Output the [x, y] coordinate of the center of the cell containing the given text.  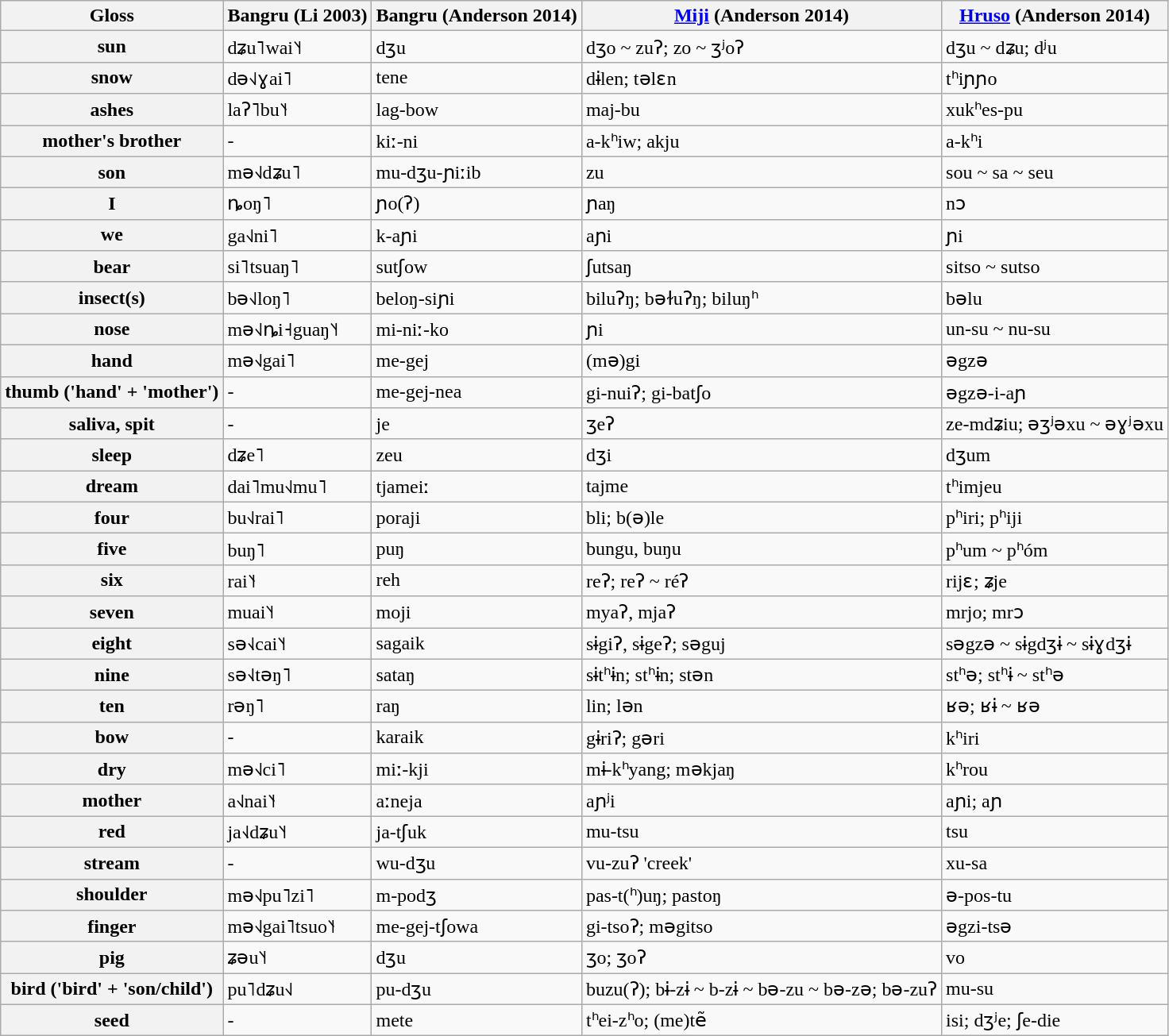
beloŋ-siɲi [476, 298]
bli; b(ə)le [761, 518]
mother [112, 800]
pig [112, 957]
ʑəu˥˧ [297, 957]
ʃutsaŋ [761, 267]
rijɛ; ʑje [1055, 580]
tene [476, 78]
mu-dʒu-ɲiːib [476, 172]
buzu(ʔ); bɨ-zɨ ~ b-zɨ ~ bə-zu ~ bə-zə; bə-zuʔ [761, 989]
seed [112, 1020]
a-kʰi [1055, 141]
insect(s) [112, 298]
tsu [1055, 832]
dʒo ~ zuʔ; zo ~ ʒʲoʔ [761, 47]
gɨriʔ; gəri [761, 738]
mə˧˩ci˥ [297, 769]
moji [476, 612]
ja˧˩dʑu˥˧ [297, 832]
mə˧˩dʑu˥ [297, 172]
bu˧˩rai˥ [297, 518]
a-kʰiw; akju [761, 141]
əgzi-tsə [1055, 926]
ȵoŋ˥ [297, 204]
me-gej-nea [476, 392]
me-gej-tʃowa [476, 926]
aːneja [476, 800]
a˧˩nai˥˧ [297, 800]
finger [112, 926]
dʒu ~ dʑu; dʲu [1055, 47]
ʒeʔ [761, 424]
səgzə ~ sɨgdʒɨ ~ sɨɣdʒɨ [1055, 643]
mə˧˩gai˥tsuo˥˧ [297, 926]
ga˧˩ni˥ [297, 235]
ja-tʃuk [476, 832]
dai˥mu˧˩mu˥ [297, 487]
nɔ [1055, 204]
seven [112, 612]
I [112, 204]
ze-mdʑiu; əʒʲəxu ~ əɣʲəxu [1055, 424]
mɨ-kʰyang; məkjaŋ [761, 769]
saliva, spit [112, 424]
m-podʒ [476, 895]
mə˧˩gai˥ [297, 360]
Miji (Anderson 2014) [761, 16]
we [112, 235]
hand [112, 360]
sə˧˩cai˥˧ [297, 643]
Gloss [112, 16]
thumb ('hand' + 'mother') [112, 392]
muai˥˧ [297, 612]
rəŋ˥ [297, 707]
zu [761, 172]
mi-niː-ko [476, 329]
nose [112, 329]
kʰiri [1055, 738]
si˥tsuaŋ˥ [297, 267]
kʰrou [1055, 769]
sitso ~ sutso [1055, 267]
bə˧˩loŋ˥ [297, 298]
gi-nuiʔ; gi-batʃo [761, 392]
dʑu˥wai˥˧ [297, 47]
nine [112, 675]
aɲʲi [761, 800]
isi; dʒʲe; ʃe-die [1055, 1020]
sə˧˩təŋ˥ [297, 675]
aɲi [761, 235]
Bangru (Anderson 2014) [476, 16]
sleep [112, 455]
bird ('bird' + 'son/child') [112, 989]
ɲaŋ [761, 204]
shoulder [112, 895]
ten [112, 707]
əgzə [1055, 360]
Bangru (Li 2003) [297, 16]
kiː-ni [476, 141]
dʒum [1055, 455]
sɨgiʔ, sɨgeʔ; səguj [761, 643]
vu-zuʔ 'creek' [761, 863]
six [112, 580]
ɲo(ʔ) [476, 204]
xu-sa [1055, 863]
vo [1055, 957]
bungu, buŋu [761, 549]
Hruso (Anderson 2014) [1055, 16]
stʰə; stʰɨ ~ stʰə [1055, 675]
zeu [476, 455]
me-gej [476, 360]
je [476, 424]
bear [112, 267]
tʰiɲɲo [1055, 78]
ʒo; ʒoʔ [761, 957]
xukʰes-pu [1055, 110]
pʰiri; pʰiji [1055, 518]
myaʔ, mjaʔ [761, 612]
pʰum ~ pʰóm [1055, 549]
buŋ˥ [297, 549]
mrjo; mrɔ [1055, 612]
ashes [112, 110]
karaik [476, 738]
sou ~ sa ~ seu [1055, 172]
mu-su [1055, 989]
reh [476, 580]
dry [112, 769]
dɨlen; təlɛn [761, 78]
rai˥˧ [297, 580]
sun [112, 47]
də˧˩ɣai˥ [297, 78]
puŋ [476, 549]
son [112, 172]
pas-t(ʰ)uŋ; pastoŋ [761, 895]
mother's brother [112, 141]
reʔ; reʔ ~ réʔ [761, 580]
biluʔŋ; bəɫuʔŋ; biluŋʰ [761, 298]
tʰei-zʰo; (me)tẽ [761, 1020]
tʰimjeu [1055, 487]
raŋ [476, 707]
əgzə-i-aɲ [1055, 392]
pu˥dʑu˧˩ [297, 989]
eight [112, 643]
five [112, 549]
four [112, 518]
tjameiː [476, 487]
mə˧˩pu˥zi˥ [297, 895]
red [112, 832]
snow [112, 78]
maj-bu [761, 110]
ə-pos-tu [1055, 895]
(mə)gi [761, 360]
bəlu [1055, 298]
aɲi; aɲ [1055, 800]
pu-dʒu [476, 989]
sataŋ [476, 675]
miː-kji [476, 769]
dʒi [761, 455]
tajme [761, 487]
poraji [476, 518]
lag-bow [476, 110]
ʁə; ʁɨ ~ ʁə [1055, 707]
mete [476, 1020]
un-su ~ nu-su [1055, 329]
k-aɲi [476, 235]
sagaik [476, 643]
mə˧˩ȵi˧guaŋ˥˧ [297, 329]
mu-tsu [761, 832]
gi-tsoʔ; məgitso [761, 926]
wu-dʒu [476, 863]
sɨtʰɨn; stʰɨn; stən [761, 675]
dʑe˥ [297, 455]
stream [112, 863]
laʔ˥bu˥˧ [297, 110]
dream [112, 487]
sutʃow [476, 267]
lin; lən [761, 707]
bow [112, 738]
